Determine the [x, y] coordinate at the center of the cell enclosing the given text.  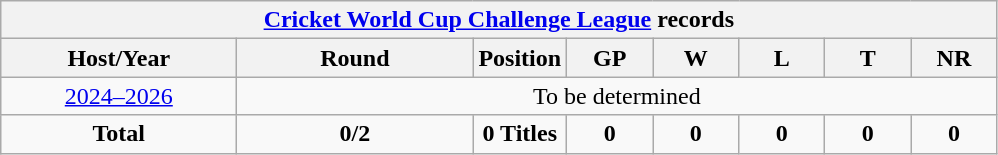
T [868, 58]
Position [520, 58]
0/2 [355, 134]
2024–2026 [119, 96]
Round [355, 58]
Total [119, 134]
W [696, 58]
Cricket World Cup Challenge League records [499, 20]
To be determined [617, 96]
L [782, 58]
GP [610, 58]
0 Titles [520, 134]
Host/Year [119, 58]
NR [954, 58]
